For the text-containing cell, return its midpoint in [X, Y] coordinate format. 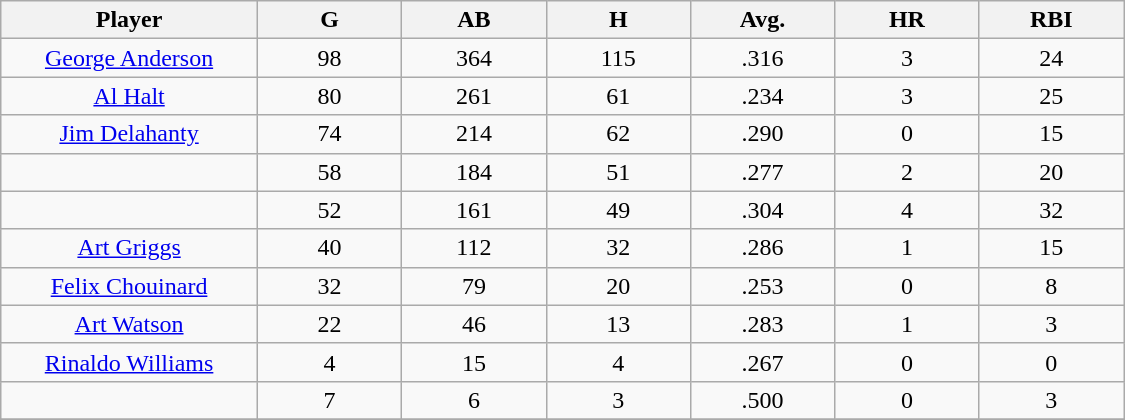
62 [618, 134]
Art Griggs [130, 248]
13 [618, 324]
.283 [762, 324]
HR [907, 20]
G [329, 20]
74 [329, 134]
25 [1051, 96]
161 [474, 210]
24 [1051, 58]
.290 [762, 134]
184 [474, 172]
112 [474, 248]
.234 [762, 96]
.253 [762, 286]
.304 [762, 210]
George Anderson [130, 58]
22 [329, 324]
52 [329, 210]
Jim Delahanty [130, 134]
364 [474, 58]
Art Watson [130, 324]
Rinaldo Williams [130, 362]
49 [618, 210]
46 [474, 324]
H [618, 20]
58 [329, 172]
261 [474, 96]
61 [618, 96]
7 [329, 400]
.277 [762, 172]
.286 [762, 248]
Al Halt [130, 96]
.500 [762, 400]
2 [907, 172]
6 [474, 400]
RBI [1051, 20]
8 [1051, 286]
.267 [762, 362]
79 [474, 286]
Avg. [762, 20]
51 [618, 172]
80 [329, 96]
214 [474, 134]
.316 [762, 58]
Player [130, 20]
40 [329, 248]
98 [329, 58]
115 [618, 58]
AB [474, 20]
Felix Chouinard [130, 286]
